Provide the [x, y] coordinate of the cell's center where the given text is located.  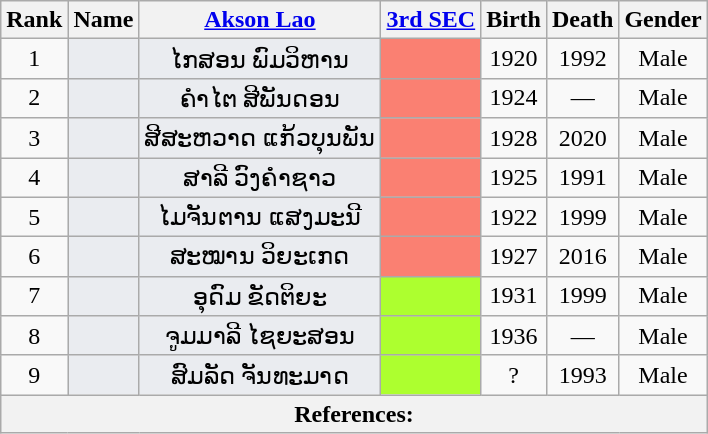
Akson Lao [260, 20]
1920 [514, 59]
7 [34, 296]
ອຸດົມ ຂັດຕິຍະ [260, 296]
1931 [514, 296]
2 [34, 98]
5 [34, 217]
1922 [514, 217]
ສີສະຫວາດ ແກ້ວບຸນພັນ [260, 138]
2016 [582, 257]
1925 [514, 178]
1991 [582, 178]
ສາລີ ວົງຄໍາຊາວ [260, 178]
Name [104, 20]
Rank [34, 20]
2020 [582, 138]
ໄກສອນ ພົມວິຫານ [260, 59]
ຈູມມາລີ ໄຊຍະສອນ [260, 336]
ຄໍາໄຕ ສີພັນດອນ [260, 98]
Birth [514, 20]
1 [34, 59]
1992 [582, 59]
Death [582, 20]
ສະໝານ ວິຍະເກດ [260, 257]
9 [34, 375]
8 [34, 336]
1927 [514, 257]
1928 [514, 138]
1924 [514, 98]
ສົມລັດ ຈັນທະມາດ [260, 375]
3 [34, 138]
Gender [663, 20]
1993 [582, 375]
ໄມຈັນຕານ ແສງມະນີ [260, 217]
? [514, 375]
6 [34, 257]
References: [354, 414]
3rd SEC [431, 20]
4 [34, 178]
1936 [514, 336]
